Locate the cell with the specified text and output its [x, y] center coordinate. 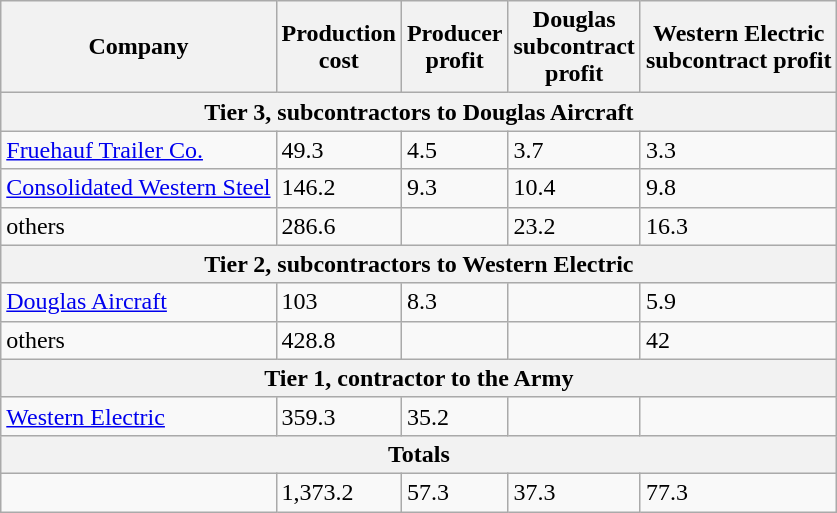
Tier 2, subcontractors to Western Electric [419, 264]
428.8 [338, 340]
9.3 [454, 188]
8.3 [454, 302]
Western Electric [138, 416]
Douglas subcontract profit [574, 47]
Producer profit [454, 47]
5.9 [738, 302]
Douglas Aircraft [138, 302]
Tier 1, contractor to the Army [419, 378]
42 [738, 340]
Totals [419, 454]
3.7 [574, 150]
4.5 [454, 150]
37.3 [574, 492]
103 [338, 302]
359.3 [338, 416]
Fruehauf Trailer Co. [138, 150]
77.3 [738, 492]
146.2 [338, 188]
Tier 3, subcontractors to Douglas Aircraft [419, 112]
49.3 [338, 150]
Western Electric subcontract profit [738, 47]
Consolidated Western Steel [138, 188]
9.8 [738, 188]
3.3 [738, 150]
286.6 [338, 226]
1,373.2 [338, 492]
35.2 [454, 416]
16.3 [738, 226]
Production cost [338, 47]
57.3 [454, 492]
Company [138, 47]
23.2 [574, 226]
10.4 [574, 188]
